Find where the given text appears and provide that cell's center as (x, y) coordinate. 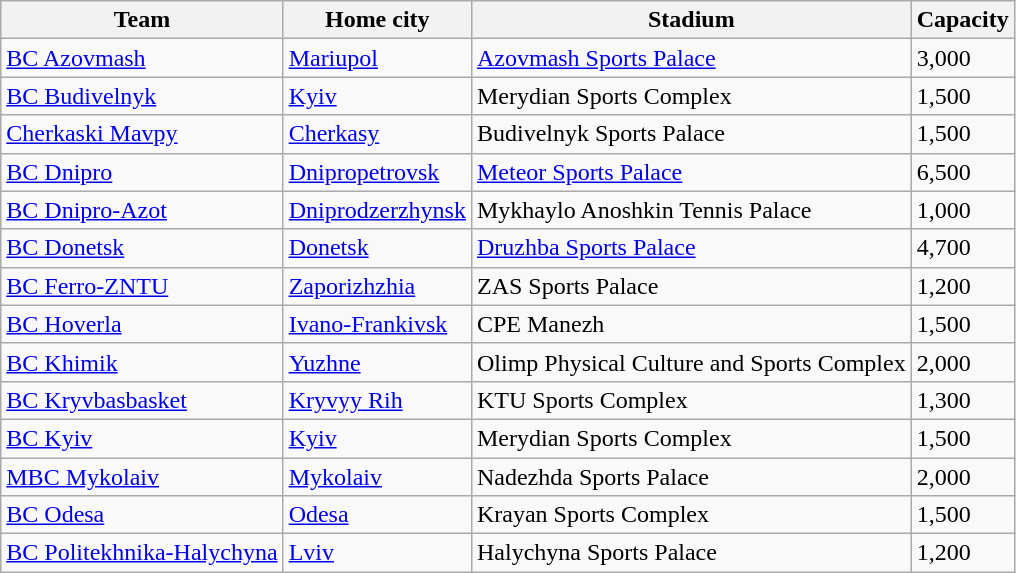
KTU Sports Complex (691, 400)
Dniprodzerzhynsk (377, 210)
Halychyna Sports Palace (691, 553)
Azovmash Sports Palace (691, 58)
Mariupol (377, 58)
Ivano-Frankivsk (377, 324)
Mykolaiv (377, 477)
Kryvyy Rih (377, 400)
Donetsk (377, 248)
Cherkasy (377, 134)
Team (142, 20)
CPE Manezh (691, 324)
Krayan Sports Complex (691, 515)
BC Kryvbasbasket (142, 400)
1,300 (962, 400)
Home city (377, 20)
BC Hoverla (142, 324)
Yuzhne (377, 362)
BC Khimik (142, 362)
Dnipropetrovsk (377, 172)
Meteor Sports Palace (691, 172)
BC Azovmash (142, 58)
BC Politekhnika-Halychyna (142, 553)
Mykhaylo Anoshkin Tennis Palace (691, 210)
BC Ferro-ZNTU (142, 286)
Druzhba Sports Palace (691, 248)
1,000 (962, 210)
Zaporizhzhia (377, 286)
BC Budivelnyk (142, 96)
Olimp Physical Culture and Sports Complex (691, 362)
BC Donetsk (142, 248)
Stadium (691, 20)
MBC Mykolaiv (142, 477)
Cherkaski Mavpy (142, 134)
Budivelnyk Sports Palace (691, 134)
ZAS Sports Palace (691, 286)
6,500 (962, 172)
BC Odesa (142, 515)
BC Dnipro (142, 172)
Odesa (377, 515)
BC Dnipro-Azot (142, 210)
3,000 (962, 58)
Capacity (962, 20)
Lviv (377, 553)
BC Kyiv (142, 438)
Nadezhda Sports Palace (691, 477)
4,700 (962, 248)
